Locate the cell with the specified text and output its (X, Y) center coordinate. 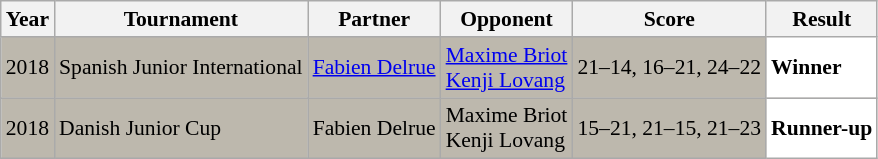
Score (669, 19)
Runner-up (822, 128)
Partner (374, 19)
Tournament (181, 19)
Year (28, 19)
15–21, 21–15, 21–23 (669, 128)
Spanish Junior International (181, 68)
Opponent (507, 19)
Winner (822, 68)
Result (822, 19)
Danish Junior Cup (181, 128)
21–14, 16–21, 24–22 (669, 68)
